Return (x, y) of the center of cell containing provided text 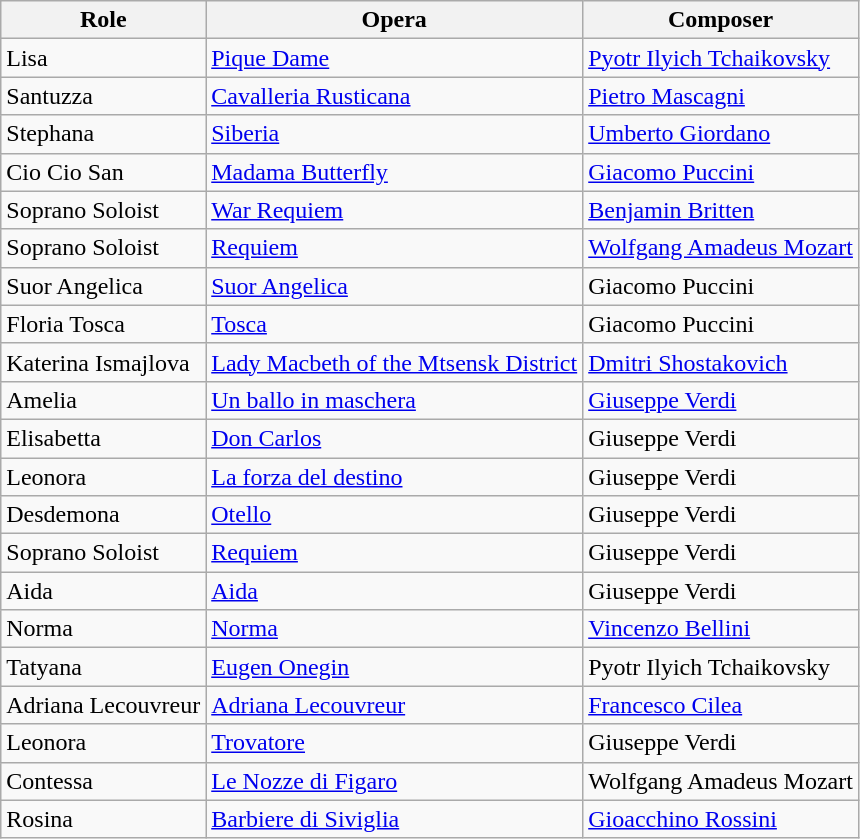
La forza del destino (394, 477)
Benjamin Britten (721, 210)
Otello (394, 515)
Umberto Giordano (721, 134)
Trovatore (394, 743)
Elisabetta (104, 438)
Eugen Onegin (394, 667)
Un ballo in maschera (394, 400)
Madama Butterfly (394, 172)
Gioacchino Rossini (721, 819)
Composer (721, 20)
Lisa (104, 58)
Barbiere di Siviglia (394, 819)
Tatyana (104, 667)
Role (104, 20)
Contessa (104, 781)
Opera (394, 20)
War Requiem (394, 210)
Cavalleria Rusticana (394, 96)
Don Carlos (394, 438)
Tosca (394, 324)
Katerina Ismajlova (104, 362)
Santuzza (104, 96)
Vincenzo Bellini (721, 629)
Siberia (394, 134)
Floria Tosca (104, 324)
Lady Macbeth of the Mtsensk District (394, 362)
Cio Cio San (104, 172)
Desdemona (104, 515)
Le Nozze di Figaro (394, 781)
Rosina (104, 819)
Dmitri Shostakovich (721, 362)
Pietro Mascagni (721, 96)
Francesco Cilea (721, 705)
Stephana (104, 134)
Pique Dame (394, 58)
Amelia (104, 400)
